For the text-containing cell, return its midpoint in [x, y] coordinate format. 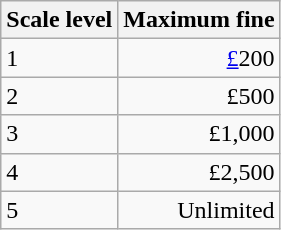
4 [60, 172]
1 [60, 58]
£200 [199, 58]
2 [60, 96]
3 [60, 134]
£1,000 [199, 134]
£500 [199, 96]
Scale level [60, 20]
5 [60, 210]
Unlimited [199, 210]
£2,500 [199, 172]
Maximum fine [199, 20]
